Locate the cell with the specified text and output its (x, y) center coordinate. 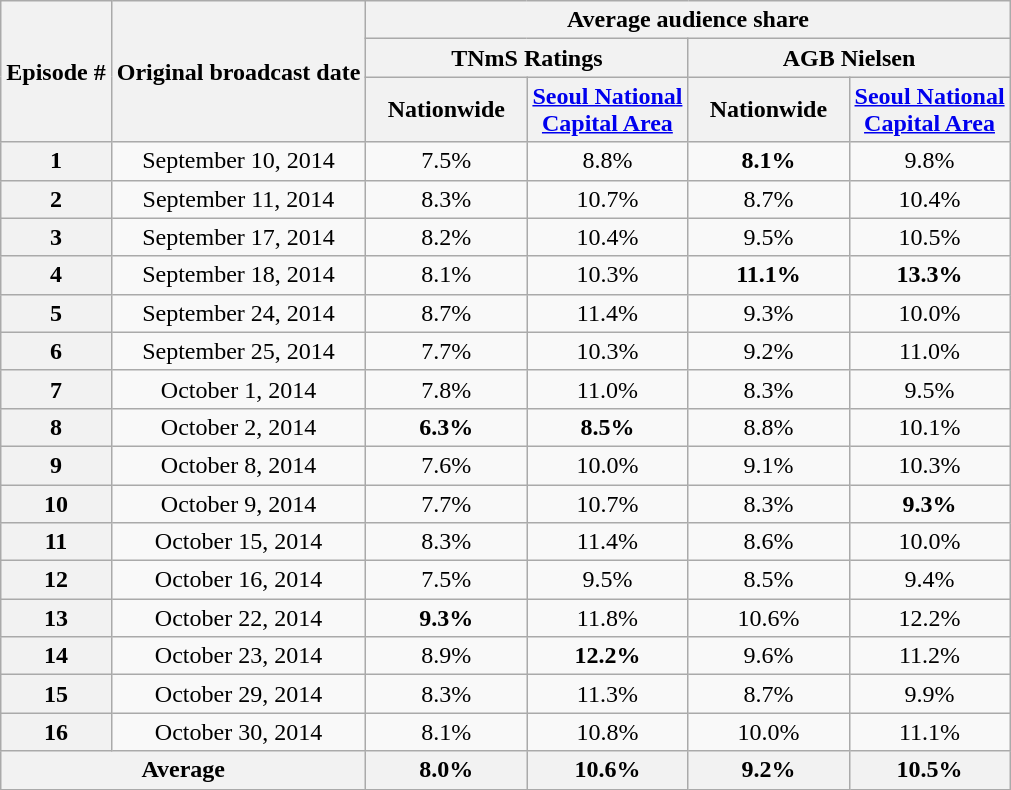
September 18, 2014 (238, 275)
September 10, 2014 (238, 161)
7 (56, 389)
8 (56, 427)
October 8, 2014 (238, 465)
10.8% (608, 732)
10 (56, 503)
6.3% (446, 427)
October 1, 2014 (238, 389)
9.8% (930, 161)
1 (56, 161)
4 (56, 275)
14 (56, 656)
10.1% (930, 427)
9.1% (768, 465)
13.3% (930, 275)
9.9% (930, 694)
TNmS Ratings (527, 58)
October 22, 2014 (238, 618)
16 (56, 732)
6 (56, 351)
11 (56, 542)
October 15, 2014 (238, 542)
October 30, 2014 (238, 732)
5 (56, 313)
Episode # (56, 72)
AGB Nielsen (849, 58)
October 2, 2014 (238, 427)
Average audience share (688, 20)
11.8% (608, 618)
7.8% (446, 389)
September 17, 2014 (238, 237)
9.6% (768, 656)
12 (56, 580)
October 9, 2014 (238, 503)
13 (56, 618)
Original broadcast date (238, 72)
7.6% (446, 465)
October 29, 2014 (238, 694)
September 25, 2014 (238, 351)
October 16, 2014 (238, 580)
3 (56, 237)
8.2% (446, 237)
2 (56, 199)
8.9% (446, 656)
September 11, 2014 (238, 199)
11.3% (608, 694)
September 24, 2014 (238, 313)
October 23, 2014 (238, 656)
Average (184, 770)
15 (56, 694)
11.2% (930, 656)
8.6% (768, 542)
8.0% (446, 770)
9 (56, 465)
9.4% (930, 580)
